Extract the [X, Y] coordinate from the center of the cell holding the provided text.  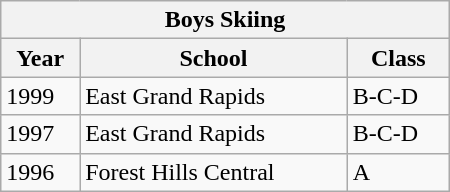
Forest Hills Central [214, 172]
Class [398, 58]
Year [40, 58]
Boys Skiing [225, 20]
1996 [40, 172]
1997 [40, 134]
School [214, 58]
1999 [40, 96]
A [398, 172]
